Determine the (x, y) coordinate at the center of the cell enclosing the given text.  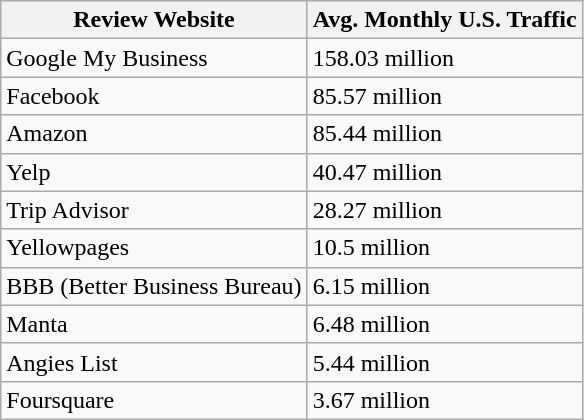
3.67 million (444, 400)
Amazon (154, 134)
5.44 million (444, 362)
Trip Advisor (154, 210)
Facebook (154, 96)
10.5 million (444, 248)
85.57 million (444, 96)
158.03 million (444, 58)
Yelp (154, 172)
Angies List (154, 362)
Avg. Monthly U.S. Traffic (444, 20)
BBB (Better Business Bureau) (154, 286)
Review Website (154, 20)
85.44 million (444, 134)
6.15 million (444, 286)
Yellowpages (154, 248)
Google My Business (154, 58)
40.47 million (444, 172)
Manta (154, 324)
Foursquare (154, 400)
28.27 million (444, 210)
6.48 million (444, 324)
